Search for the cell housing the specified text and yield its [X, Y] center coordinate. 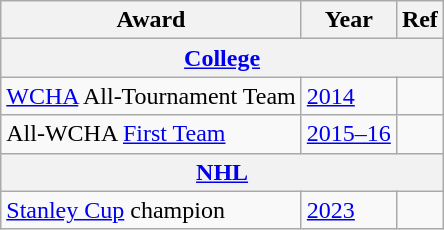
All-WCHA First Team [152, 134]
2015–16 [348, 134]
NHL [222, 172]
2014 [348, 96]
Year [348, 20]
Award [152, 20]
WCHA All-Tournament Team [152, 96]
College [222, 58]
2023 [348, 210]
Ref [420, 20]
Stanley Cup champion [152, 210]
